Find where the given text appears and provide that cell's center as (x, y) coordinate. 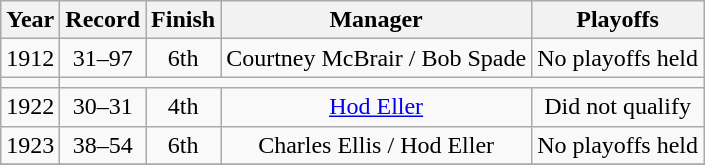
Year (30, 20)
1922 (30, 107)
Charles Ellis / Hod Eller (376, 145)
4th (184, 107)
Record (103, 20)
Courtney McBrair / Bob Spade (376, 58)
1912 (30, 58)
Manager (376, 20)
Did not qualify (618, 107)
Hod Eller (376, 107)
Playoffs (618, 20)
30–31 (103, 107)
31–97 (103, 58)
1923 (30, 145)
38–54 (103, 145)
Finish (184, 20)
